Find where the given text appears and provide that cell's center as (x, y) coordinate. 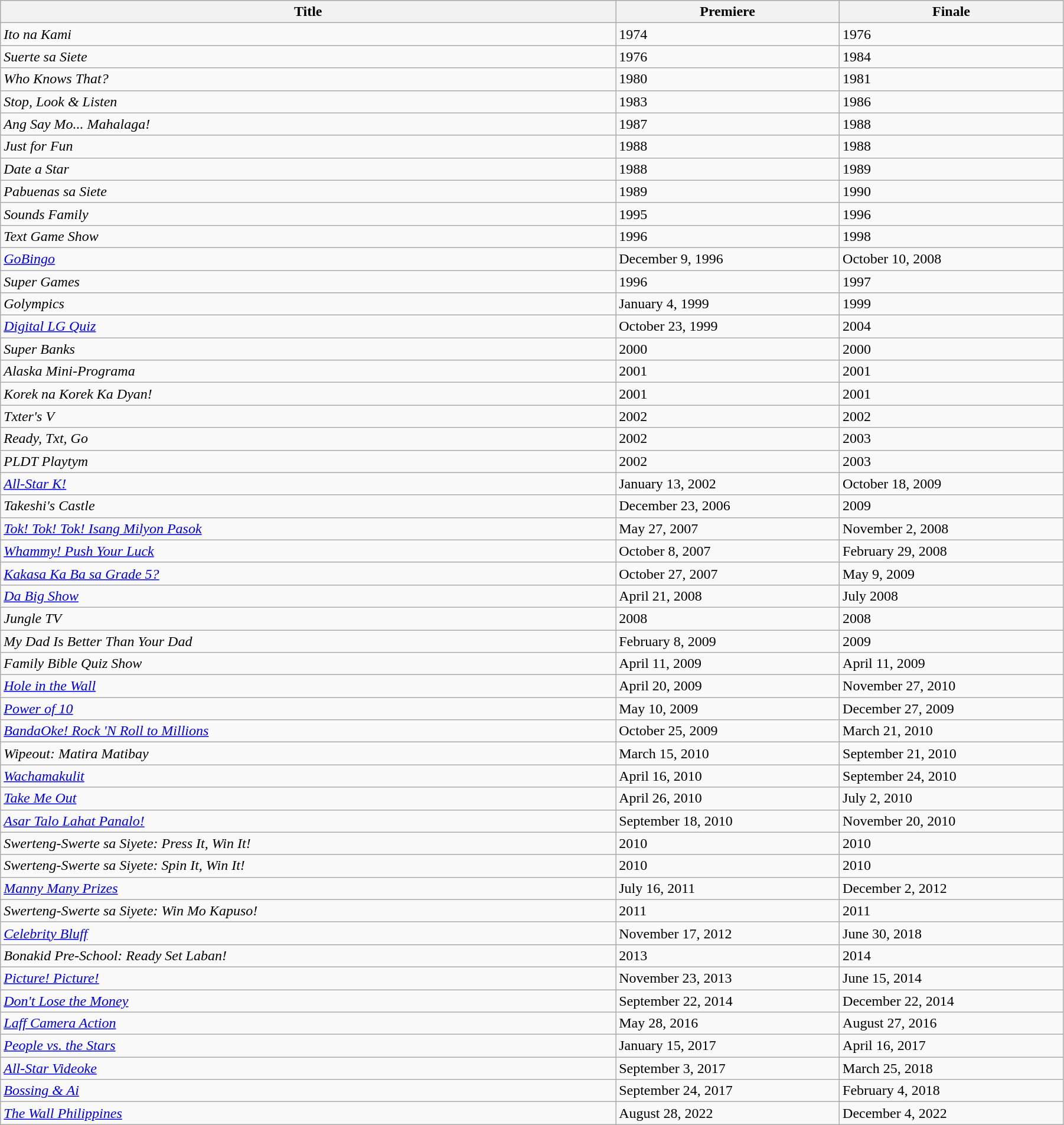
September 21, 2010 (952, 754)
May 10, 2009 (727, 709)
Golympics (308, 304)
Swerteng-Swerte sa Siyete: Win Mo Kapuso! (308, 911)
Ito na Kami (308, 34)
Wipeout: Matira Matibay (308, 754)
April 16, 2017 (952, 1046)
December 9, 1996 (727, 259)
Hole in the Wall (308, 686)
Tok! Tok! Tok! Isang Milyon Pasok (308, 529)
Jungle TV (308, 618)
Finale (952, 12)
Bonakid Pre-School: Ready Set Laban! (308, 956)
People vs. the Stars (308, 1046)
April 26, 2010 (727, 798)
The Wall Philippines (308, 1113)
October 8, 2007 (727, 551)
Picture! Picture! (308, 978)
Stop, Look & Listen (308, 102)
1980 (727, 79)
Just for Fun (308, 146)
Title (308, 12)
December 22, 2014 (952, 1001)
August 28, 2022 (727, 1113)
Swerteng-Swerte sa Siyete: Press It, Win It! (308, 843)
September 24, 2010 (952, 776)
July 16, 2011 (727, 888)
October 25, 2009 (727, 731)
October 23, 1999 (727, 327)
All-Star K! (308, 484)
October 27, 2007 (727, 573)
2014 (952, 956)
Family Bible Quiz Show (308, 664)
June 15, 2014 (952, 978)
1997 (952, 282)
February 8, 2009 (727, 641)
1999 (952, 304)
Alaska Mini-Programa (308, 371)
Sounds Family (308, 214)
1995 (727, 214)
Super Banks (308, 349)
May 9, 2009 (952, 573)
Date a Star (308, 169)
January 15, 2017 (727, 1046)
Whammy! Push Your Luck (308, 551)
September 24, 2017 (727, 1091)
Wachamakulit (308, 776)
April 16, 2010 (727, 776)
Ready, Txt, Go (308, 439)
November 17, 2012 (727, 933)
February 29, 2008 (952, 551)
2013 (727, 956)
1974 (727, 34)
April 21, 2008 (727, 596)
Digital LG Quiz (308, 327)
Bossing & Ai (308, 1091)
November 2, 2008 (952, 529)
March 21, 2010 (952, 731)
February 4, 2018 (952, 1091)
October 18, 2009 (952, 484)
Power of 10 (308, 709)
December 4, 2022 (952, 1113)
1987 (727, 124)
March 15, 2010 (727, 754)
Celebrity Bluff (308, 933)
Ang Say Mo... Mahalaga! (308, 124)
1981 (952, 79)
November 27, 2010 (952, 686)
August 27, 2016 (952, 1023)
Korek na Korek Ka Dyan! (308, 394)
Swerteng-Swerte sa Siyete: Spin It, Win It! (308, 866)
PLDT Playtym (308, 461)
September 18, 2010 (727, 821)
May 28, 2016 (727, 1023)
Super Games (308, 282)
Txter's V (308, 416)
March 25, 2018 (952, 1068)
1990 (952, 191)
September 3, 2017 (727, 1068)
December 27, 2009 (952, 709)
1984 (952, 57)
January 4, 1999 (727, 304)
My Dad Is Better Than Your Dad (308, 641)
Takeshi's Castle (308, 506)
June 30, 2018 (952, 933)
April 20, 2009 (727, 686)
Premiere (727, 12)
1986 (952, 102)
November 20, 2010 (952, 821)
All-Star Videoke (308, 1068)
2004 (952, 327)
Da Big Show (308, 596)
Laff Camera Action (308, 1023)
January 13, 2002 (727, 484)
September 22, 2014 (727, 1001)
July 2008 (952, 596)
November 23, 2013 (727, 978)
December 2, 2012 (952, 888)
BandaOke! Rock 'N Roll to Millions (308, 731)
1983 (727, 102)
October 10, 2008 (952, 259)
Who Knows That? (308, 79)
December 23, 2006 (727, 506)
Take Me Out (308, 798)
GoBingo (308, 259)
Asar Talo Lahat Panalo! (308, 821)
Don't Lose the Money (308, 1001)
Pabuenas sa Siete (308, 191)
May 27, 2007 (727, 529)
Text Game Show (308, 236)
1998 (952, 236)
July 2, 2010 (952, 798)
Suerte sa Siete (308, 57)
Manny Many Prizes (308, 888)
Kakasa Ka Ba sa Grade 5? (308, 573)
